Capture the cell that displays the provided text and extract its (x, y) central coordinate. 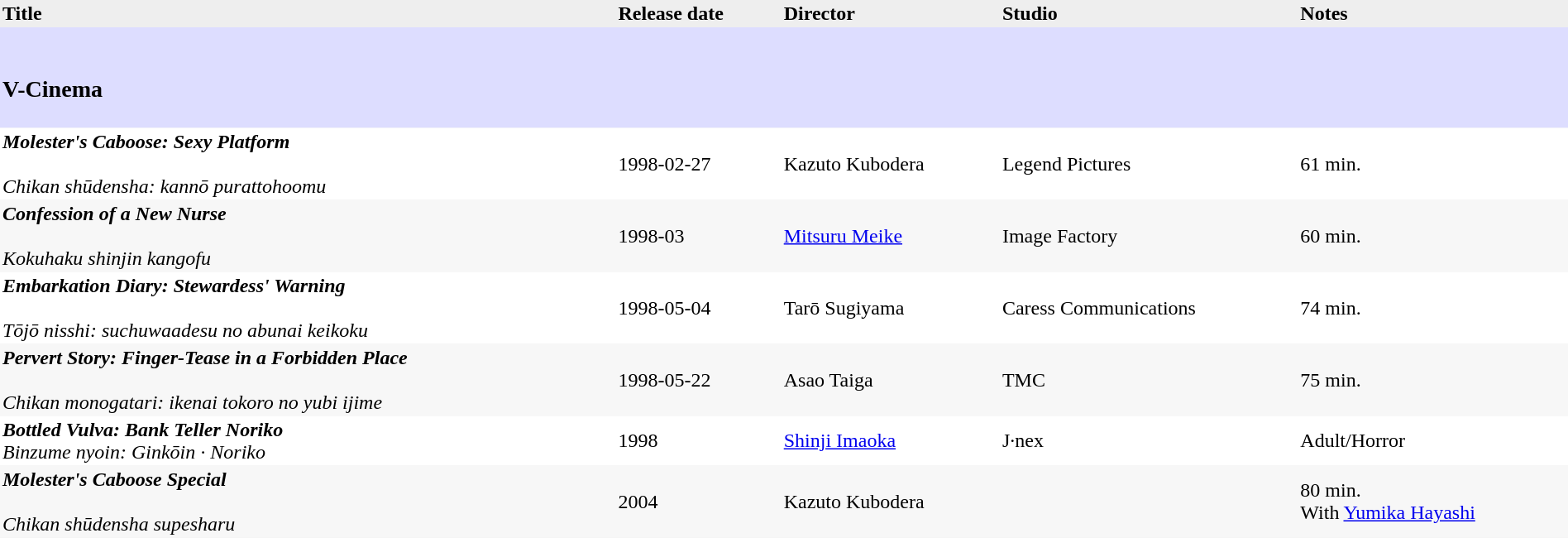
V-Cinema (784, 78)
Embarkation Diary: Stewardess' WarningTōjō nisshi: suchuwaadesu no abunai keikoku (308, 308)
1998-02-27 (699, 164)
Director (891, 13)
1998-03 (699, 237)
Release date (699, 13)
1998-05-22 (699, 381)
Adult/Horror (1432, 441)
Pervert Story: Finger-Tease in a Forbidden PlaceChikan monogatari: ikenai tokoro no yubi ijime (308, 381)
TMC (1149, 381)
Bottled Vulva: Bank Teller NorikoBinzume nyoin: Ginkōin · Noriko (308, 441)
Legend Pictures (1149, 164)
61 min. (1432, 164)
Asao Taiga (891, 381)
Shinji Imaoka (891, 441)
Tarō Sugiyama (891, 308)
Molester's Caboose SpecialChikan shūdensha supesharu (308, 502)
Caress Communications (1149, 308)
Notes (1432, 13)
Confession of a New NurseKokuhaku shinjin kangofu (308, 237)
Mitsuru Meike (891, 237)
75 min. (1432, 381)
J·nex (1149, 441)
Molester's Caboose: Sexy PlatformChikan shūdensha: kannō purattohoomu (308, 164)
74 min. (1432, 308)
Title (308, 13)
80 min.With Yumika Hayashi (1432, 502)
1998-05-04 (699, 308)
60 min. (1432, 237)
2004 (699, 502)
Studio (1149, 13)
1998 (699, 441)
Image Factory (1149, 237)
